Capture the cell that displays the provided text and extract its (X, Y) central coordinate. 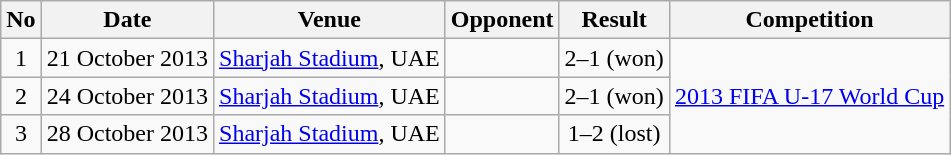
Opponent (502, 20)
24 October 2013 (127, 96)
28 October 2013 (127, 134)
3 (21, 134)
1–2 (lost) (614, 134)
No (21, 20)
Venue (330, 20)
21 October 2013 (127, 58)
2013 FIFA U-17 World Cup (809, 96)
2 (21, 96)
Competition (809, 20)
Result (614, 20)
1 (21, 58)
Date (127, 20)
